Provide the [x, y] coordinate of the cell's center where the given text is located.  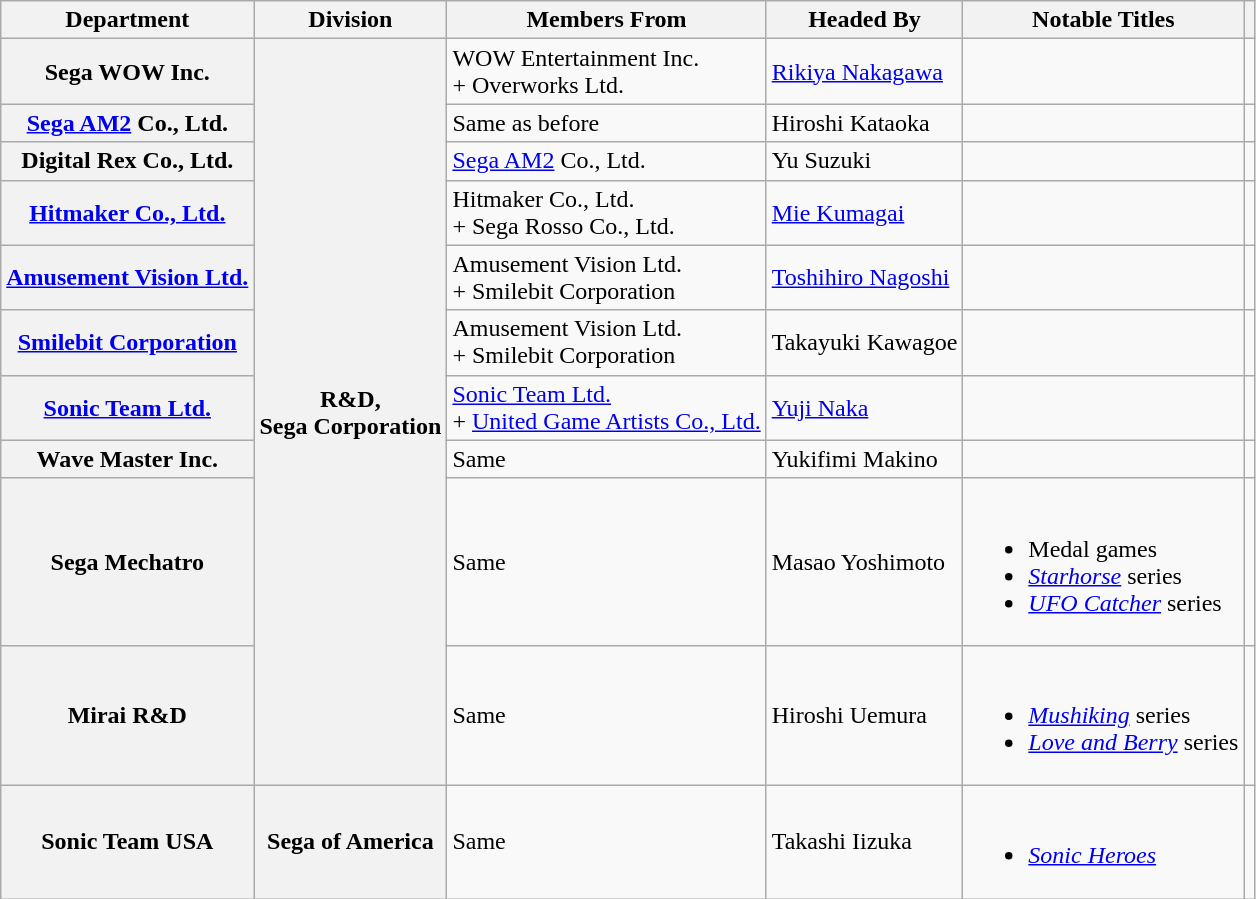
Sega WOW Inc. [128, 72]
Amusement Vision Ltd. [128, 278]
Department [128, 20]
Sega Mechatro [128, 562]
Wave Master Inc. [128, 459]
Hiroshi Uemura [864, 715]
Hitmaker Co., Ltd. [128, 212]
Takayuki Kawagoe [864, 342]
Takashi Iizuka [864, 842]
Notable Titles [1104, 20]
Sonic Heroes [1104, 842]
Sega of America [350, 842]
Sonic Team USA [128, 842]
Digital Rex Co., Ltd. [128, 161]
Hitmaker Co., Ltd.+ Sega Rosso Co., Ltd. [606, 212]
Medal gamesStarhorse seriesUFO Catcher series [1104, 562]
Yukifimi Makino [864, 459]
Division [350, 20]
Headed By [864, 20]
Smilebit Corporation [128, 342]
Same as before [606, 123]
Mushiking seriesLove and Berry series [1104, 715]
Yu Suzuki [864, 161]
Toshihiro Nagoshi [864, 278]
Masao Yoshimoto [864, 562]
Sonic Team Ltd.+ United Game Artists Co., Ltd. [606, 408]
Mirai R&D [128, 715]
WOW Entertainment Inc.+ Overworks Ltd. [606, 72]
Hiroshi Kataoka [864, 123]
Yuji Naka [864, 408]
Sonic Team Ltd. [128, 408]
Members From [606, 20]
R&D,Sega Corporation [350, 412]
Rikiya Nakagawa [864, 72]
Mie Kumagai [864, 212]
